Identify which cell holds the provided text, then report its [x, y] central coordinate. 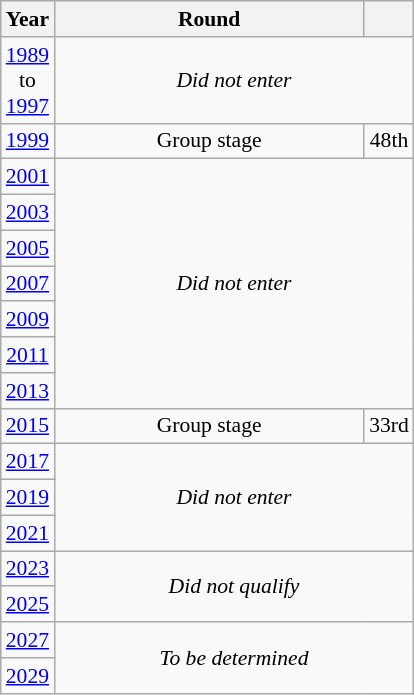
1999 [28, 141]
2013 [28, 391]
2015 [28, 426]
2017 [28, 462]
2029 [28, 676]
Round [209, 19]
2019 [28, 498]
2027 [28, 640]
48th [389, 141]
2005 [28, 248]
To be determined [234, 658]
Did not qualify [234, 586]
2025 [28, 605]
Year [28, 19]
2003 [28, 213]
2009 [28, 320]
2001 [28, 177]
2021 [28, 533]
33rd [389, 426]
1989to1997 [28, 80]
2007 [28, 284]
2011 [28, 355]
2023 [28, 569]
